Return the (X, Y) coordinate for the center point of the cell that contains the specified text.  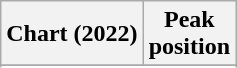
Peakposition (189, 34)
Chart (2022) (72, 34)
